Determine the (X, Y) coordinate at the center of the cell enclosing the given text.  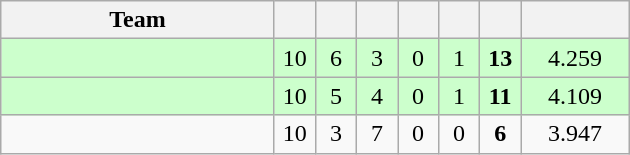
7 (376, 134)
4 (376, 96)
Team (138, 20)
3.947 (576, 134)
4.259 (576, 58)
5 (336, 96)
11 (500, 96)
4.109 (576, 96)
13 (500, 58)
